Scan for the cell matching the given text and deliver its (X, Y) coordinate at center. 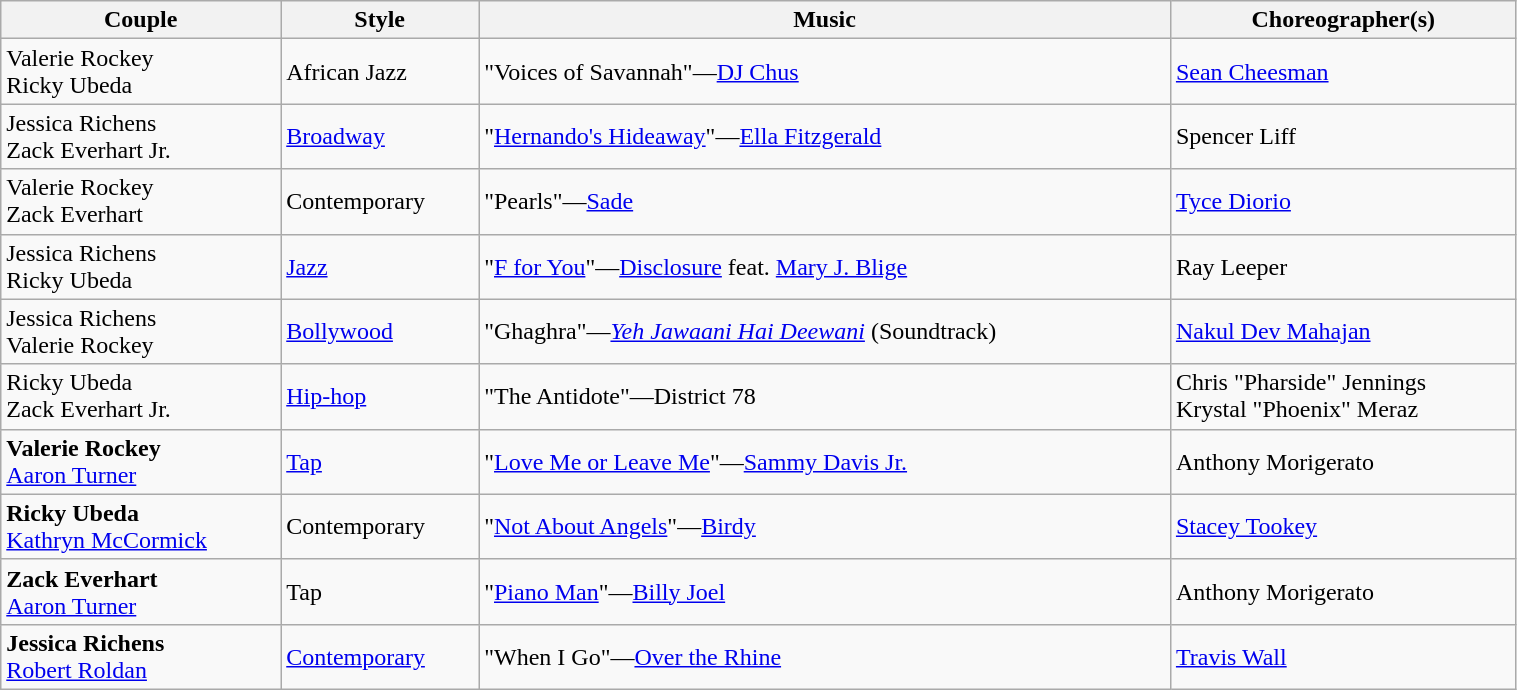
Choreographer(s) (1343, 20)
Music (825, 20)
"The Antidote"—District 78 (825, 396)
Jessica RichensRobert Roldan (141, 656)
Zack EverhartAaron Turner (141, 592)
Travis Wall (1343, 656)
"Voices of Savannah"—DJ Chus (825, 72)
Hip-hop (380, 396)
Valerie RockeyAaron Turner (141, 462)
Ricky UbedaZack Everhart Jr. (141, 396)
Ray Leeper (1343, 266)
"Piano Man"—Billy Joel (825, 592)
Stacey Tookey (1343, 526)
Tyce Diorio (1343, 202)
Jazz (380, 266)
"Ghaghra"—Yeh Jawaani Hai Deewani (Soundtrack) (825, 332)
Valerie RockeyZack Everhart (141, 202)
"F for You"—Disclosure feat. Mary J. Blige (825, 266)
Ricky UbedaKathryn McCormick (141, 526)
Chris "Pharside" JenningsKrystal "Phoenix" Meraz (1343, 396)
African Jazz (380, 72)
Jessica RichensRicky Ubeda (141, 266)
Broadway (380, 136)
Jessica RichensZack Everhart Jr. (141, 136)
Spencer Liff (1343, 136)
"Love Me or Leave Me"—Sammy Davis Jr. (825, 462)
"Pearls"—Sade (825, 202)
Jessica RichensValerie Rockey (141, 332)
Style (380, 20)
"Not About Angels"—Birdy (825, 526)
Couple (141, 20)
Bollywood (380, 332)
Valerie RockeyRicky Ubeda (141, 72)
"Hernando's Hideaway"—Ella Fitzgerald (825, 136)
Nakul Dev Mahajan (1343, 332)
"When I Go"—Over the Rhine (825, 656)
Sean Cheesman (1343, 72)
